Determine the [X, Y] coordinate at the center of the cell enclosing the given text.  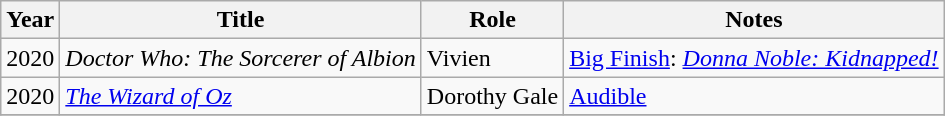
Notes [754, 20]
Role [492, 20]
The Wizard of Oz [240, 96]
Year [30, 20]
Big Finish: Donna Noble: Kidnapped! [754, 58]
Vivien [492, 58]
Dorothy Gale [492, 96]
Audible [754, 96]
Title [240, 20]
Doctor Who: The Sorcerer of Albion [240, 58]
